Provide the [x, y] coordinate of the cell's center where the given text is located.  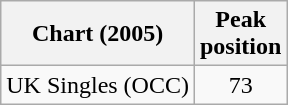
Peakposition [240, 34]
73 [240, 85]
UK Singles (OCC) [98, 85]
Chart (2005) [98, 34]
